Capture the cell that displays the provided text and extract its [x, y] central coordinate. 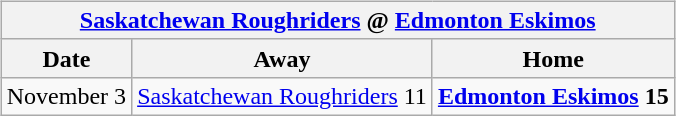
November 3 [66, 96]
Home [553, 58]
Edmonton Eskimos 15 [553, 96]
Away [282, 58]
Saskatchewan Roughriders @ Edmonton Eskimos [338, 20]
Date [66, 58]
Saskatchewan Roughriders 11 [282, 96]
